Detect which cell encompasses the target text, then output its [x, y] center coordinate. 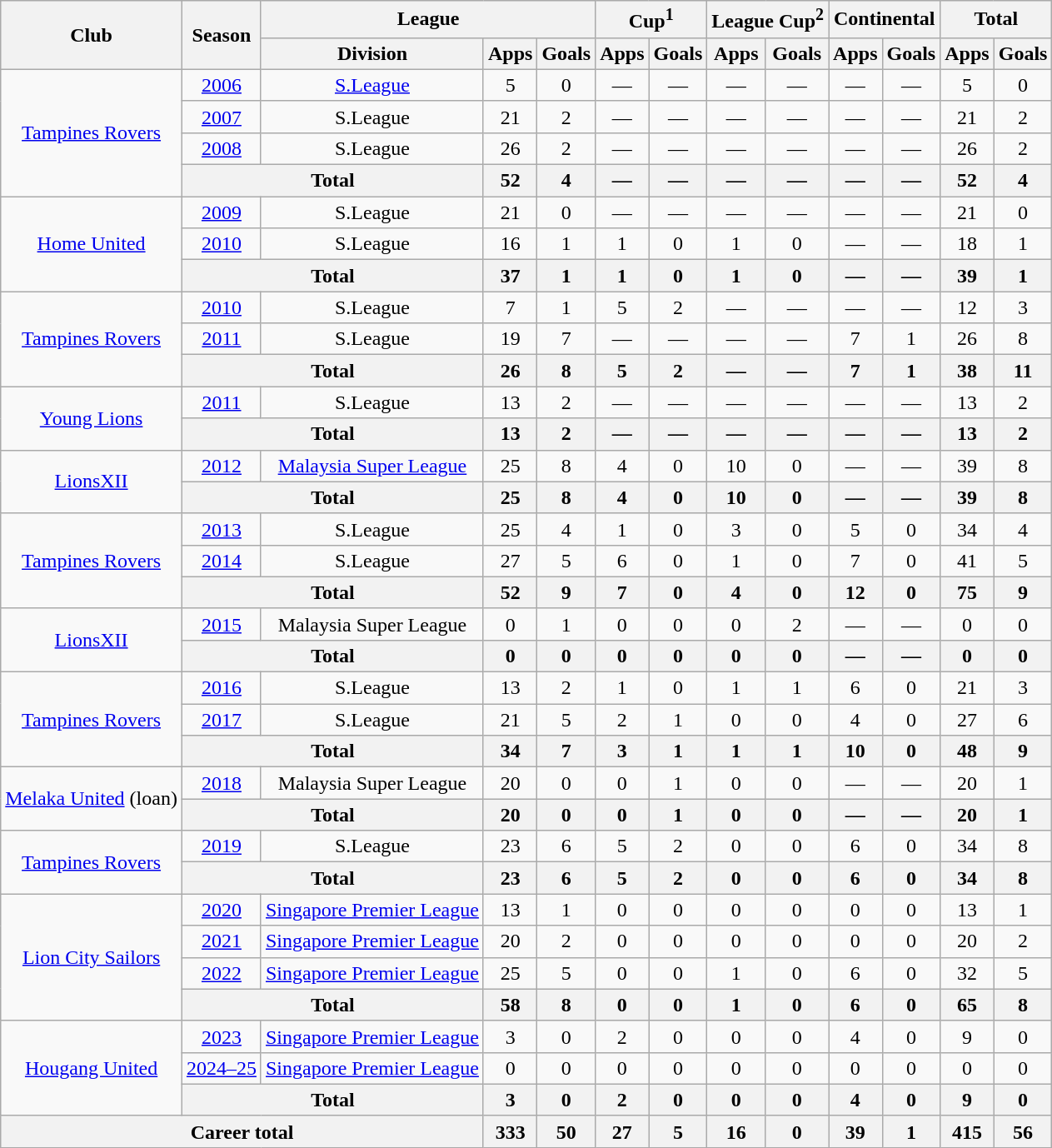
2020 [222, 910]
2021 [222, 941]
19 [510, 339]
2024–25 [222, 1068]
2008 [222, 148]
11 [1023, 371]
2009 [222, 212]
2012 [222, 466]
333 [510, 1131]
38 [967, 371]
Home United [92, 244]
Career total [242, 1131]
56 [1023, 1131]
2015 [222, 624]
2019 [222, 846]
Young Lions [92, 418]
2007 [222, 117]
2023 [222, 1036]
Division [371, 53]
2016 [222, 688]
48 [967, 751]
2022 [222, 973]
Club [92, 35]
2006 [222, 85]
415 [967, 1131]
2013 [222, 529]
Melaka United (loan) [92, 799]
League [428, 20]
75 [967, 592]
18 [967, 244]
Continental [885, 20]
2017 [222, 720]
2018 [222, 783]
32 [967, 973]
41 [967, 561]
League Cup2 [768, 20]
2014 [222, 561]
50 [566, 1131]
Cup1 [651, 20]
58 [510, 1005]
Hougang United [92, 1068]
37 [510, 276]
Lion City Sailors [92, 957]
Season [222, 35]
65 [967, 1005]
